Detect which cell encompasses the target text, then output its (x, y) center coordinate. 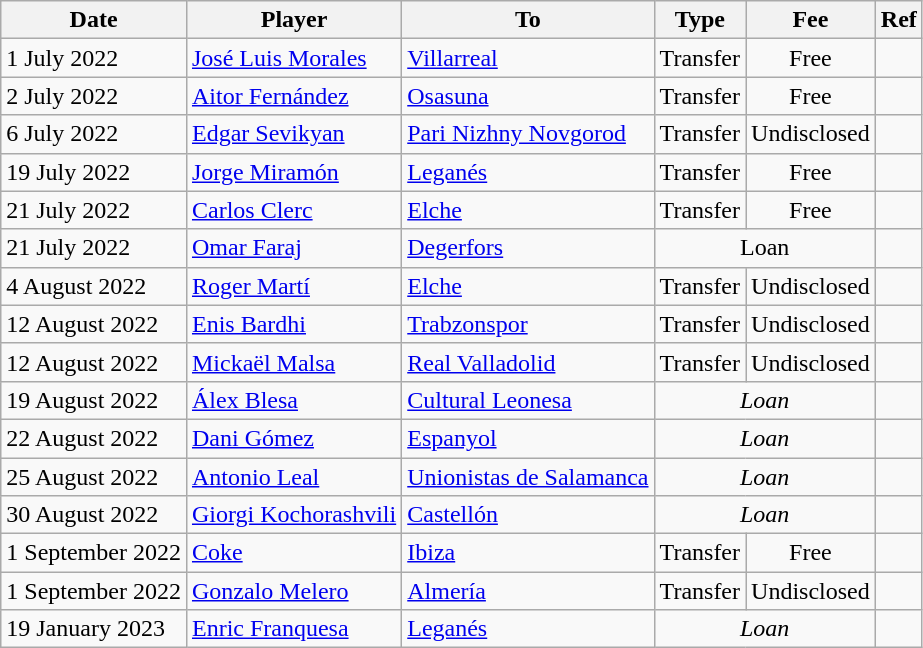
Castellón (528, 515)
Gonzalo Melero (294, 591)
1 July 2022 (94, 58)
Pari Nizhny Novgorod (528, 134)
Type (700, 20)
2 July 2022 (94, 96)
Edgar Sevikyan (294, 134)
Jorge Miramón (294, 172)
19 July 2022 (94, 172)
4 August 2022 (94, 286)
19 January 2023 (94, 629)
Coke (294, 553)
Unionistas de Salamanca (528, 477)
Omar Faraj (294, 248)
19 August 2022 (94, 400)
Fee (811, 20)
Enis Bardhi (294, 324)
Álex Blesa (294, 400)
Villarreal (528, 58)
25 August 2022 (94, 477)
Espanyol (528, 438)
Trabzonspor (528, 324)
José Luis Morales (294, 58)
Roger Martí (294, 286)
Real Valladolid (528, 362)
To (528, 20)
Degerfors (528, 248)
Giorgi Kochorashvili (294, 515)
Cultural Leonesa (528, 400)
Dani Gómez (294, 438)
22 August 2022 (94, 438)
Player (294, 20)
Almería (528, 591)
Osasuna (528, 96)
Ibiza (528, 553)
Carlos Clerc (294, 210)
30 August 2022 (94, 515)
Date (94, 20)
Mickaël Malsa (294, 362)
Ref (898, 20)
Antonio Leal (294, 477)
6 July 2022 (94, 134)
Aitor Fernández (294, 96)
Enric Franquesa (294, 629)
